Determine the (x, y) coordinate at the center of the cell enclosing the given text.  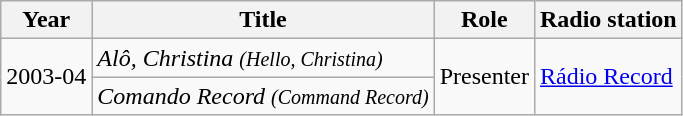
Comando Record (Command Record) (263, 96)
Alô, Christina (Hello, Christina) (263, 58)
Radio station (608, 20)
Presenter (484, 77)
Title (263, 20)
2003-04 (46, 77)
Rádio Record (608, 77)
Year (46, 20)
Role (484, 20)
